Pinpoint the cell where the given text exists, returning its [x, y] midpoint coordinate. 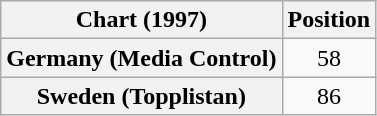
Chart (1997) [142, 20]
58 [329, 58]
86 [329, 96]
Sweden (Topplistan) [142, 96]
Germany (Media Control) [142, 58]
Position [329, 20]
